Return (X, Y) of the center of cell containing provided text 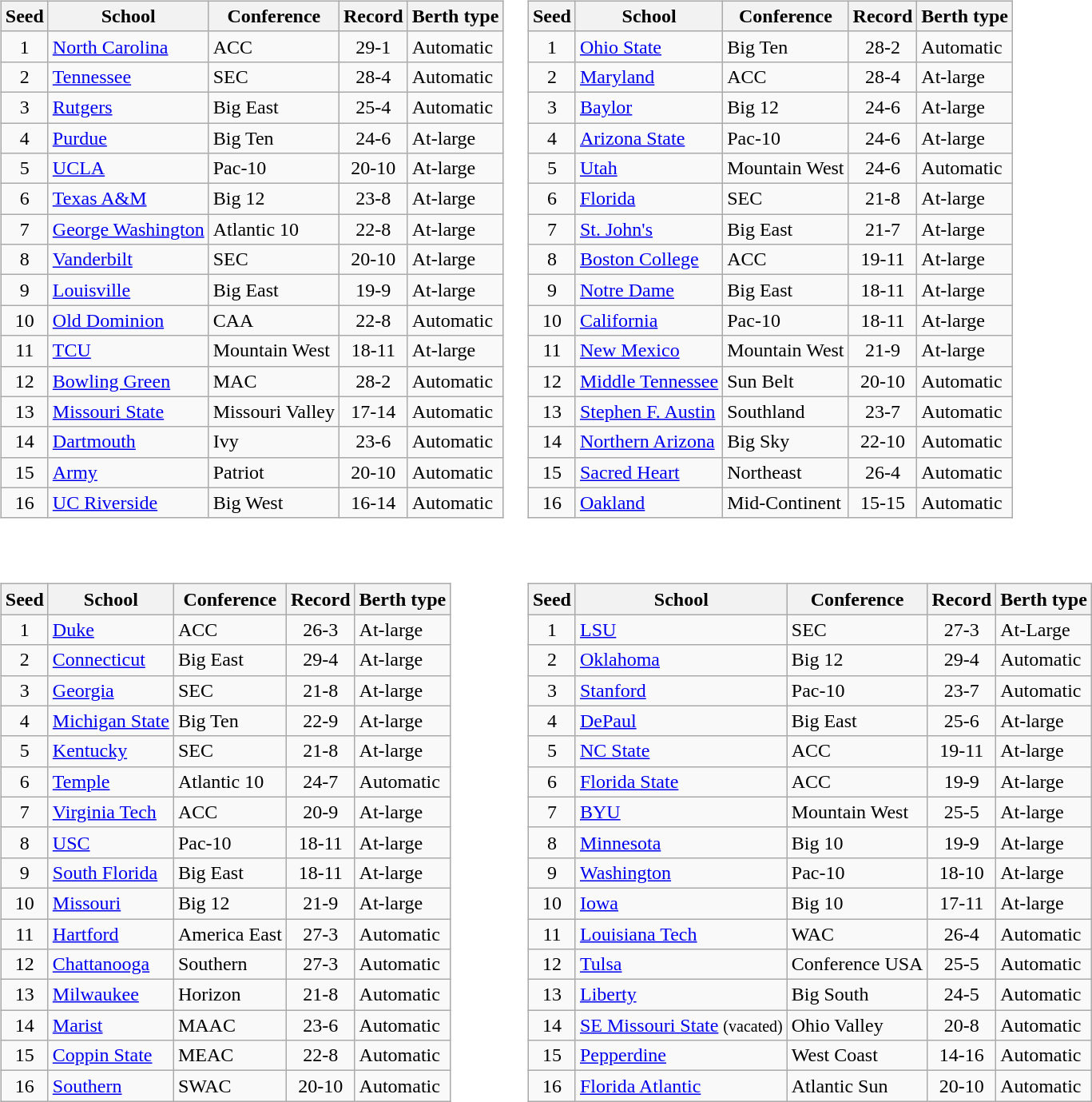
Army (128, 472)
Hartford (110, 934)
18-10 (962, 873)
LSU (681, 630)
Patriot (273, 472)
Horizon (230, 995)
Louisville (128, 290)
Ohio Valley (857, 1025)
Bowling Green (128, 381)
Duke (110, 630)
Ivy (273, 442)
Rutgers (128, 107)
24-7 (320, 782)
UC Riverside (128, 503)
Southland (786, 412)
Utah (649, 169)
Connecticut (110, 660)
MEAC (230, 1056)
Purdue (128, 138)
Marist (110, 1025)
29-1 (373, 46)
Northeast (786, 472)
WAC (857, 934)
George Washington (128, 229)
Texas A&M (128, 199)
Iowa (681, 903)
Notre Dame (649, 290)
25-4 (373, 107)
Chattanooga (110, 965)
Oakland (649, 503)
New Mexico (649, 351)
Missouri State (128, 412)
Minnesota (681, 842)
16-14 (373, 503)
Dartmouth (128, 442)
NC State (681, 751)
SWAC (230, 1086)
21-7 (883, 229)
Kentucky (110, 751)
Coppin State (110, 1056)
Liberty (681, 995)
14-16 (962, 1056)
Boston College (649, 260)
20-9 (320, 812)
Pepperdine (681, 1056)
Louisiana Tech (681, 934)
Sacred Heart (649, 472)
Milwaukee (110, 995)
Florida State (681, 782)
South Florida (110, 873)
California (649, 320)
Arizona State (649, 138)
Mid-Continent (786, 503)
USC (110, 842)
15-15 (883, 503)
BYU (681, 812)
Atlantic Sun (857, 1086)
Florida Atlantic (681, 1086)
CAA (273, 320)
America East (230, 934)
Ohio State (649, 46)
Baylor (649, 107)
Old Dominion (128, 320)
Virginia Tech (110, 812)
At-Large (1044, 630)
Florida (649, 199)
Big South (857, 995)
TCU (128, 351)
MAAC (230, 1025)
Tulsa (681, 965)
22-9 (320, 721)
West Coast (857, 1056)
Stephen F. Austin (649, 412)
Conference USA (857, 965)
SE Missouri State (vacated) (681, 1025)
20-8 (962, 1025)
MAC (273, 381)
17-14 (373, 412)
North Carolina (128, 46)
Washington (681, 873)
Georgia (110, 690)
17-11 (962, 903)
25-6 (962, 721)
Michigan State (110, 721)
Missouri (110, 903)
St. John's (649, 229)
Vanderbilt (128, 260)
22-10 (883, 442)
Missouri Valley (273, 412)
UCLA (128, 169)
Sun Belt (786, 381)
Tennessee (128, 77)
Temple (110, 782)
Stanford (681, 690)
24-5 (962, 995)
Oklahoma (681, 660)
Maryland (649, 77)
Northern Arizona (649, 442)
DePaul (681, 721)
Big Sky (786, 442)
Big West (273, 503)
23-8 (373, 199)
26-3 (320, 630)
Middle Tennessee (649, 381)
